Find where the given text appears and provide that cell's center as [X, Y] coordinate. 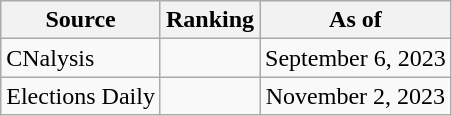
As of [356, 20]
Ranking [210, 20]
Elections Daily [81, 96]
November 2, 2023 [356, 96]
September 6, 2023 [356, 58]
Source [81, 20]
CNalysis [81, 58]
